From the cell containing the given text, extract its center point as (X, Y) coordinate. 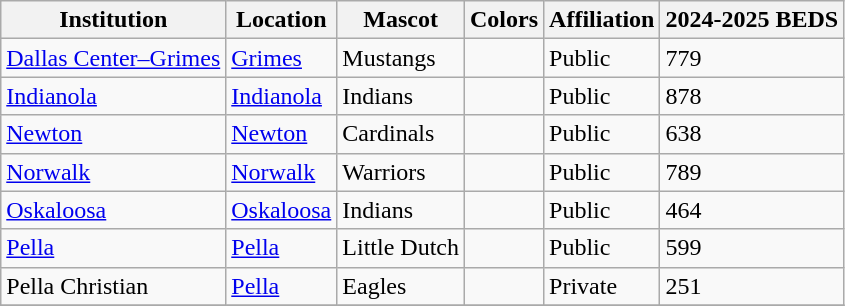
2024-2025 BEDS (752, 20)
878 (752, 96)
464 (752, 210)
Mustangs (401, 58)
Warriors (401, 172)
Eagles (401, 286)
251 (752, 286)
789 (752, 172)
Mascot (401, 20)
Grimes (282, 58)
638 (752, 134)
599 (752, 248)
Dallas Center–Grimes (114, 58)
Institution (114, 20)
779 (752, 58)
Location (282, 20)
Affiliation (602, 20)
Cardinals (401, 134)
Private (602, 286)
Colors (504, 20)
Pella Christian (114, 286)
Little Dutch (401, 248)
